Capture the cell that displays the provided text and extract its [x, y] central coordinate. 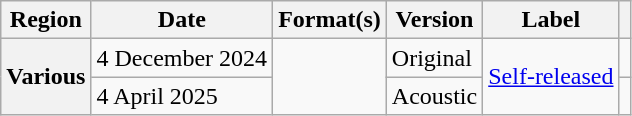
4 December 2024 [182, 58]
Region [46, 20]
Acoustic [434, 96]
Various [46, 77]
Version [434, 20]
Original [434, 58]
Self-released [551, 77]
4 April 2025 [182, 96]
Date [182, 20]
Format(s) [330, 20]
Label [551, 20]
